Return the (x, y) coordinate for the center point of the cell that contains the specified text.  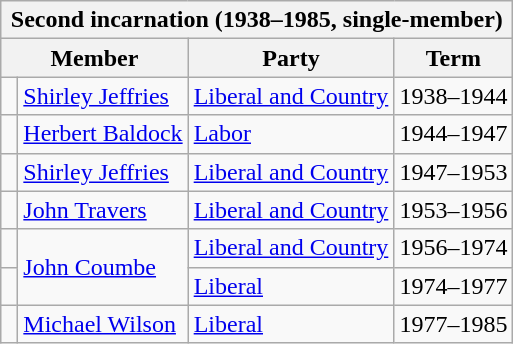
Term (454, 58)
1956–1974 (454, 248)
John Coumbe (103, 267)
Party (291, 58)
1938–1944 (454, 96)
1977–1985 (454, 324)
1953–1956 (454, 210)
1944–1947 (454, 134)
Michael Wilson (103, 324)
Second incarnation (1938–1985, single-member) (257, 20)
Member (94, 58)
1947–1953 (454, 172)
Herbert Baldock (103, 134)
Labor (291, 134)
John Travers (103, 210)
1974–1977 (454, 286)
